Output the [X, Y] coordinate of the center of the cell containing the given text.  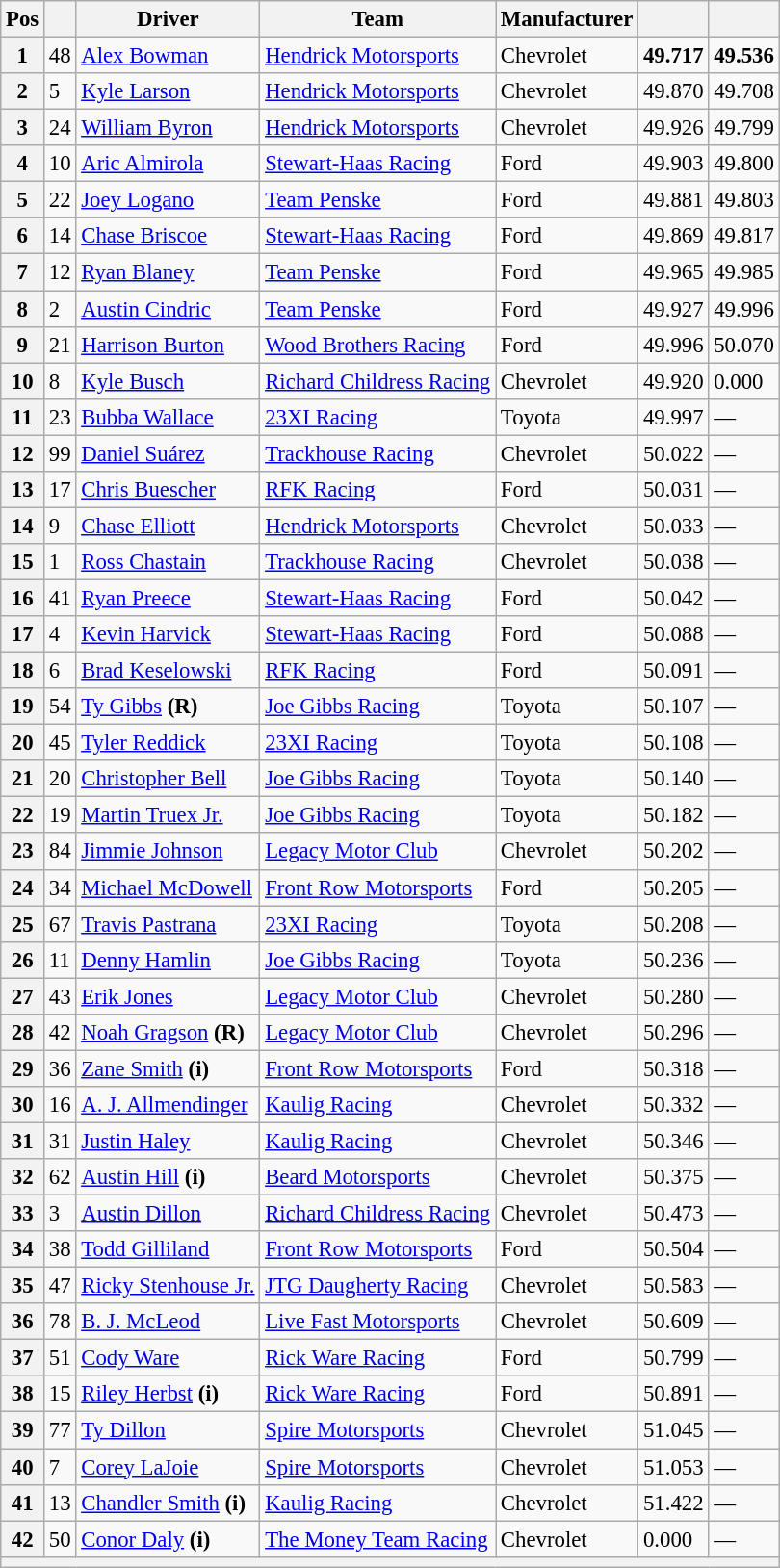
43 [60, 996]
25 [23, 924]
Bubba Wallace [168, 417]
33 [23, 1214]
Austin Hill (i) [168, 1177]
Daniel Suárez [168, 453]
Chase Elliott [168, 526]
49.881 [674, 200]
Denny Hamlin [168, 960]
50.182 [674, 815]
50.088 [674, 634]
JTG Daugherty Racing [377, 1286]
27 [23, 996]
Chase Briscoe [168, 236]
51.422 [674, 1503]
49.926 [674, 128]
Brad Keselowski [168, 671]
18 [23, 671]
49.717 [674, 56]
50.799 [674, 1358]
50.091 [674, 671]
50.140 [674, 779]
50.280 [674, 996]
50.583 [674, 1286]
54 [60, 707]
49.799 [743, 128]
50.070 [743, 345]
Team [377, 19]
49.870 [674, 91]
Cody Ware [168, 1358]
Harrison Burton [168, 345]
50.609 [674, 1322]
50.375 [674, 1177]
Riley Herbst (i) [168, 1395]
49.920 [674, 381]
50.473 [674, 1214]
B. J. McLeod [168, 1322]
49.536 [743, 56]
Christopher Bell [168, 779]
50.208 [674, 924]
40 [23, 1467]
50.042 [674, 598]
Kyle Larson [168, 91]
35 [23, 1286]
49.927 [674, 309]
Beard Motorsports [377, 1177]
Michael McDowell [168, 887]
50.318 [674, 1068]
Noah Gragson (R) [168, 1033]
The Money Team Racing [377, 1539]
Tyler Reddick [168, 743]
50.205 [674, 887]
84 [60, 852]
Chris Buescher [168, 490]
50.033 [674, 526]
51 [60, 1358]
50.022 [674, 453]
Kevin Harvick [168, 634]
51.053 [674, 1467]
49.803 [743, 200]
49.800 [743, 164]
50.891 [674, 1395]
47 [60, 1286]
26 [23, 960]
49.903 [674, 164]
29 [23, 1068]
28 [23, 1033]
50 [60, 1539]
39 [23, 1430]
Live Fast Motorsports [377, 1322]
50.107 [674, 707]
49.817 [743, 236]
77 [60, 1430]
Kyle Busch [168, 381]
Joey Logano [168, 200]
Conor Daly (i) [168, 1539]
Ryan Preece [168, 598]
49.965 [674, 272]
49.869 [674, 236]
45 [60, 743]
Wood Brothers Racing [377, 345]
Erik Jones [168, 996]
Ricky Stenhouse Jr. [168, 1286]
Chandler Smith (i) [168, 1503]
Justin Haley [168, 1141]
Ty Dillon [168, 1430]
Jimmie Johnson [168, 852]
32 [23, 1177]
67 [60, 924]
49.997 [674, 417]
Travis Pastrana [168, 924]
30 [23, 1105]
62 [60, 1177]
Ross Chastain [168, 562]
78 [60, 1322]
48 [60, 56]
50.038 [674, 562]
50.031 [674, 490]
Zane Smith (i) [168, 1068]
Martin Truex Jr. [168, 815]
49.708 [743, 91]
50.332 [674, 1105]
50.504 [674, 1249]
Pos [23, 19]
50.202 [674, 852]
Todd Gilliland [168, 1249]
49.985 [743, 272]
Austin Dillon [168, 1214]
50.236 [674, 960]
Ty Gibbs (R) [168, 707]
50.296 [674, 1033]
Aric Almirola [168, 164]
99 [60, 453]
51.045 [674, 1430]
Corey LaJoie [168, 1467]
50.346 [674, 1141]
A. J. Allmendinger [168, 1105]
Alex Bowman [168, 56]
Manufacturer [567, 19]
Ryan Blaney [168, 272]
37 [23, 1358]
Austin Cindric [168, 309]
William Byron [168, 128]
Driver [168, 19]
50.108 [674, 743]
